For the text-containing cell, return its midpoint in (X, Y) coordinate format. 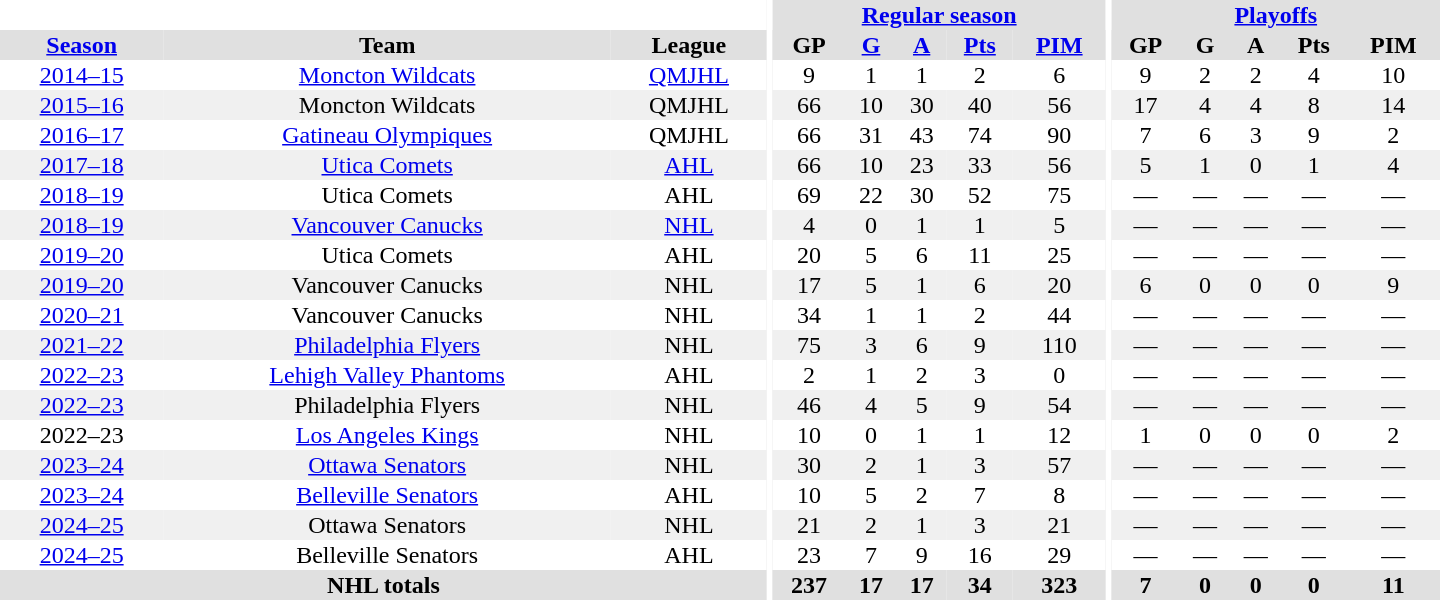
237 (808, 585)
Los Angeles Kings (387, 435)
43 (922, 135)
Gatineau Olympiques (387, 135)
2015–16 (82, 105)
29 (1060, 555)
2020–21 (82, 315)
2016–17 (82, 135)
Season (82, 45)
40 (980, 105)
Team (387, 45)
110 (1060, 345)
12 (1060, 435)
69 (808, 195)
2021–22 (82, 345)
90 (1060, 135)
Regular season (938, 15)
46 (808, 405)
52 (980, 195)
NHL totals (384, 585)
Lehigh Valley Phantoms (387, 375)
323 (1060, 585)
22 (872, 195)
25 (1060, 255)
2014–15 (82, 75)
74 (980, 135)
54 (1060, 405)
31 (872, 135)
44 (1060, 315)
2017–18 (82, 165)
League (689, 45)
57 (1060, 465)
14 (1394, 105)
Playoffs (1276, 15)
16 (980, 555)
33 (980, 165)
